Return (x, y) of the center of cell containing provided text 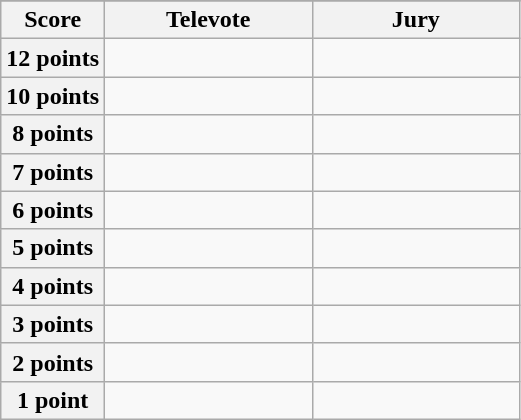
Televote (209, 20)
2 points (53, 362)
7 points (53, 172)
12 points (53, 58)
1 point (53, 400)
Jury (416, 20)
4 points (53, 286)
10 points (53, 96)
5 points (53, 248)
3 points (53, 324)
Score (53, 20)
6 points (53, 210)
8 points (53, 134)
